Return the [X, Y] coordinate for the center point of the cell that contains the specified text.  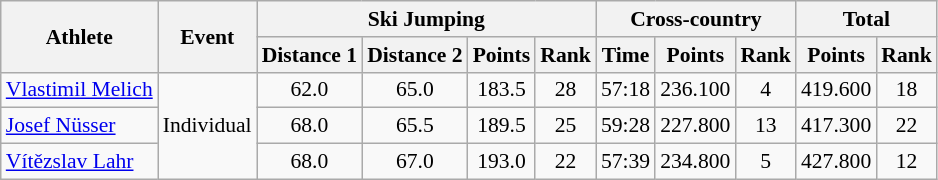
Cross-country [696, 19]
18 [906, 90]
Individual [208, 126]
Vlastimil Melich [80, 90]
419.600 [836, 90]
Josef Nüsser [80, 126]
193.0 [502, 162]
417.300 [836, 126]
12 [906, 162]
227.800 [695, 126]
Total [866, 19]
189.5 [502, 126]
236.100 [695, 90]
57:39 [626, 162]
Distance 2 [414, 55]
4 [766, 90]
25 [566, 126]
Distance 1 [310, 55]
Event [208, 36]
Time [626, 55]
13 [766, 126]
59:28 [626, 126]
57:18 [626, 90]
65.0 [414, 90]
Ski Jumping [426, 19]
427.800 [836, 162]
234.800 [695, 162]
Vítězslav Lahr [80, 162]
65.5 [414, 126]
28 [566, 90]
62.0 [310, 90]
183.5 [502, 90]
Athlete [80, 36]
67.0 [414, 162]
5 [766, 162]
